Provide the (x, y) coordinate of the cell's center where the given text is located.  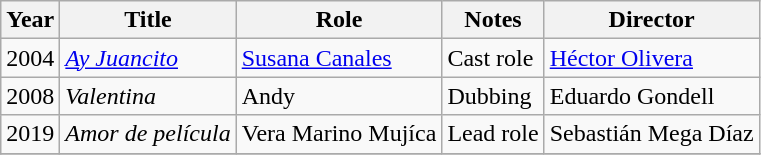
Vera Marino Mujíca (339, 134)
2008 (30, 96)
Director (652, 20)
2019 (30, 134)
Valentina (148, 96)
Dubbing (493, 96)
Andy (339, 96)
Cast role (493, 58)
Susana Canales (339, 58)
Héctor Olivera (652, 58)
Notes (493, 20)
2004 (30, 58)
Lead role (493, 134)
Ay Juancito (148, 58)
Title (148, 20)
Eduardo Gondell (652, 96)
Sebastián Mega Díaz (652, 134)
Amor de película (148, 134)
Role (339, 20)
Year (30, 20)
